Return the [X, Y] coordinate for the center point of the cell that contains the specified text.  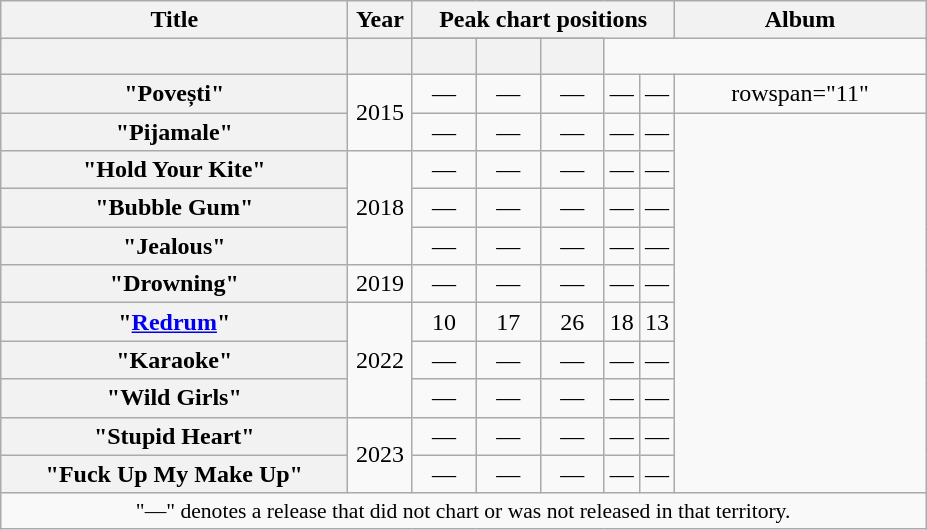
"Pijamale" [174, 131]
18 [622, 322]
2015 [380, 112]
2023 [380, 455]
10 [444, 322]
rowspan="11" [800, 93]
Year [380, 20]
"Fuck Up My Make Up" [174, 474]
"Povești" [174, 93]
"—" denotes a release that did not chart or was not released in that territory. [464, 511]
Title [174, 20]
26 [572, 322]
Album [800, 20]
13 [656, 322]
Peak chart positions [543, 20]
"Karaoke" [174, 360]
17 [508, 322]
"Hold Your Kite" [174, 170]
"Wild Girls" [174, 398]
2019 [380, 284]
"Jealous" [174, 246]
"Bubble Gum" [174, 208]
"Redrum" [174, 322]
"Stupid Heart" [174, 436]
2022 [380, 360]
"Drowning" [174, 284]
2018 [380, 208]
